Determine the (x, y) coordinate at the center of the cell enclosing the given text.  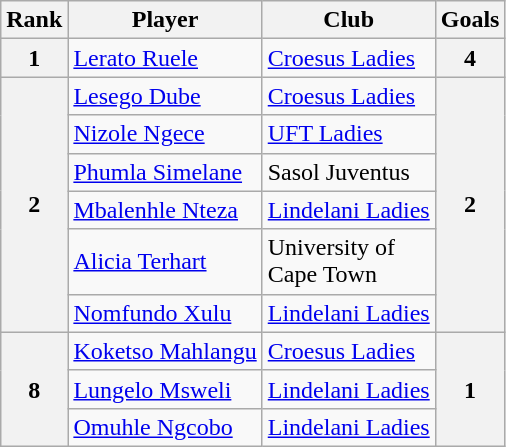
Goals (470, 20)
University ofCape Town (348, 262)
Rank (34, 20)
Lesego Dube (165, 96)
Nomfundo Xulu (165, 313)
4 (470, 58)
8 (34, 389)
Player (165, 20)
Alicia Terhart (165, 262)
UFT Ladies (348, 134)
Lungelo Msweli (165, 389)
Club (348, 20)
Sasol Juventus (348, 172)
Lerato Ruele (165, 58)
Mbalenhle Nteza (165, 210)
Nizole Ngece (165, 134)
Phumla Simelane (165, 172)
Omuhle Ngcobo (165, 427)
Koketso Mahlangu (165, 351)
